For the text-containing cell, return its midpoint in (X, Y) coordinate format. 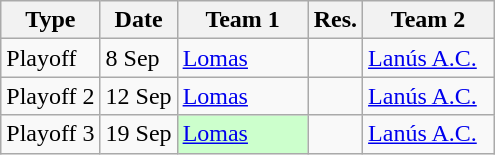
Team 2 (428, 20)
Date (138, 20)
12 Sep (138, 96)
Team 1 (242, 20)
Playoff 3 (50, 134)
Type (50, 20)
19 Sep (138, 134)
Res. (335, 20)
Playoff (50, 58)
8 Sep (138, 58)
Playoff 2 (50, 96)
